For the text-containing cell, return its midpoint in [X, Y] coordinate format. 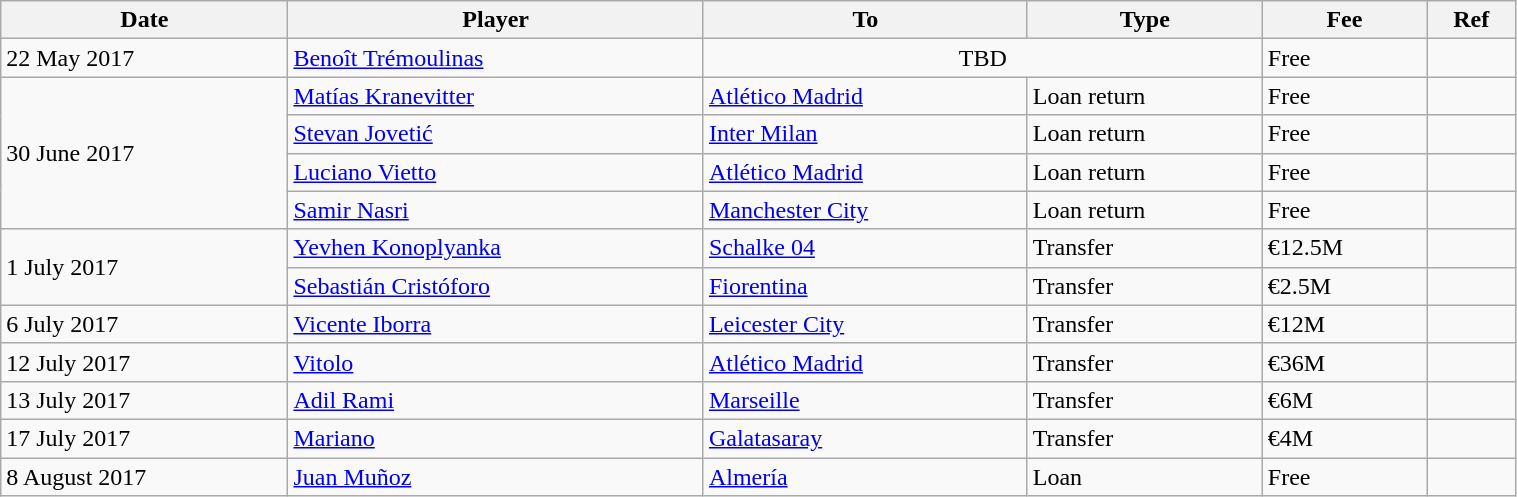
Sebastián Cristóforo [496, 286]
Stevan Jovetić [496, 134]
Inter Milan [865, 134]
30 June 2017 [144, 153]
Almería [865, 477]
Manchester City [865, 210]
To [865, 20]
1 July 2017 [144, 267]
€12M [1344, 324]
Schalke 04 [865, 248]
Mariano [496, 438]
Type [1144, 20]
Player [496, 20]
Loan [1144, 477]
Vicente Iborra [496, 324]
€12.5M [1344, 248]
Ref [1472, 20]
Samir Nasri [496, 210]
Vitolo [496, 362]
22 May 2017 [144, 58]
Matías Kranevitter [496, 96]
TBD [982, 58]
Fiorentina [865, 286]
Leicester City [865, 324]
17 July 2017 [144, 438]
Benoît Trémoulinas [496, 58]
Date [144, 20]
Adil Rami [496, 400]
Yevhen Konoplyanka [496, 248]
Fee [1344, 20]
Luciano Vietto [496, 172]
6 July 2017 [144, 324]
€2.5M [1344, 286]
Galatasaray [865, 438]
13 July 2017 [144, 400]
Juan Muñoz [496, 477]
Marseille [865, 400]
12 July 2017 [144, 362]
€36M [1344, 362]
€4M [1344, 438]
€6M [1344, 400]
8 August 2017 [144, 477]
